Search for the cell housing the specified text and yield its (x, y) center coordinate. 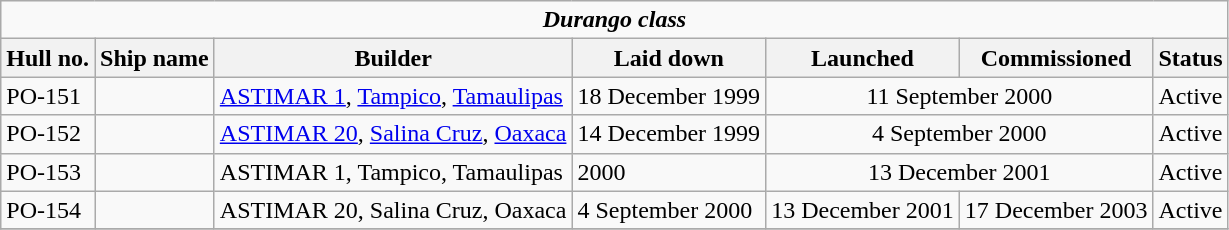
PO-152 (48, 134)
Launched (863, 58)
Ship name (155, 58)
Status (1190, 58)
18 December 1999 (669, 96)
17 December 2003 (1056, 210)
Builder (393, 58)
2000 (669, 172)
14 December 1999 (669, 134)
Laid down (669, 58)
PO-154 (48, 210)
Durango class (614, 20)
Hull no. (48, 58)
11 September 2000 (960, 96)
Commissioned (1056, 58)
PO-151 (48, 96)
PO-153 (48, 172)
